Return the [x, y] coordinate for the center point of the cell that contains the specified text.  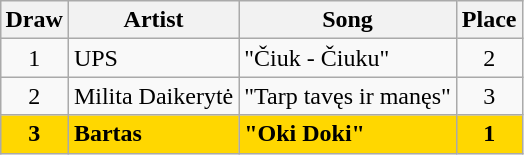
"Tarp tavęs ir manęs" [348, 96]
UPS [153, 58]
Artist [153, 20]
Place [489, 20]
"Oki Doki" [348, 134]
Song [348, 20]
Draw [34, 20]
"Čiuk - Čiuku" [348, 58]
Milita Daikerytė [153, 96]
Bartas [153, 134]
